Provide the [X, Y] coordinate of the cell's center where the given text is located.  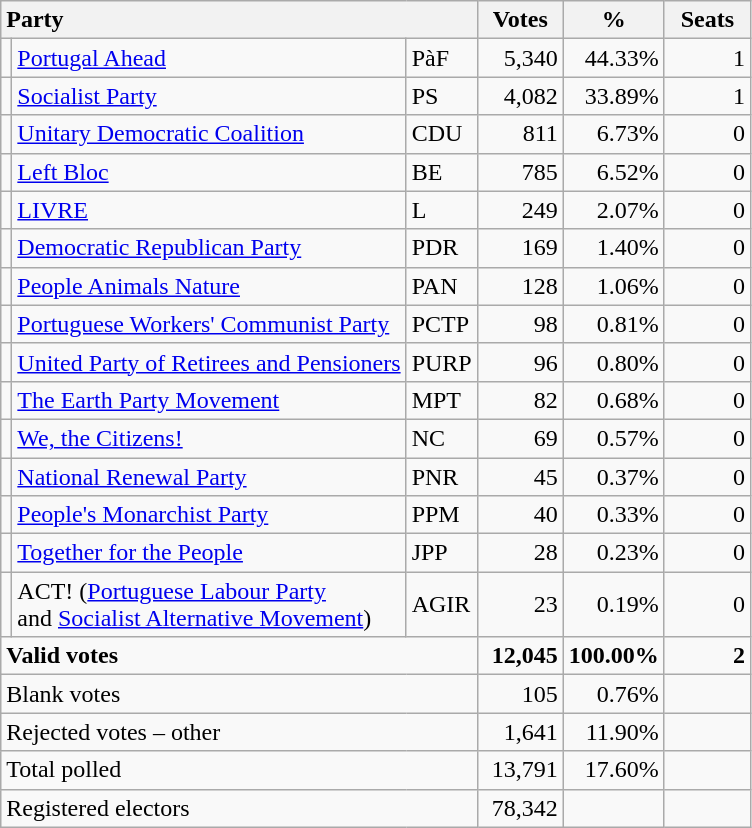
Votes [520, 20]
PDR [442, 248]
Socialist Party [209, 96]
Portugal Ahead [209, 58]
169 [520, 248]
249 [520, 210]
People Animals Nature [209, 286]
45 [520, 477]
13,791 [520, 770]
Registered electors [239, 808]
1.40% [614, 248]
23 [520, 604]
12,045 [520, 656]
Democratic Republican Party [209, 248]
1.06% [614, 286]
L [442, 210]
2 [707, 656]
0.37% [614, 477]
People's Monarchist Party [209, 515]
JPP [442, 553]
0.33% [614, 515]
PURP [442, 362]
5,340 [520, 58]
811 [520, 134]
Total polled [239, 770]
69 [520, 438]
Together for the People [209, 553]
AGIR [442, 604]
6.73% [614, 134]
Unitary Democratic Coalition [209, 134]
PS [442, 96]
% [614, 20]
96 [520, 362]
4,082 [520, 96]
98 [520, 324]
Seats [707, 20]
6.52% [614, 172]
0.19% [614, 604]
The Earth Party Movement [209, 400]
82 [520, 400]
785 [520, 172]
78,342 [520, 808]
11.90% [614, 732]
1,641 [520, 732]
0.68% [614, 400]
BE [442, 172]
MPT [442, 400]
LIVRE [209, 210]
NC [442, 438]
17.60% [614, 770]
United Party of Retirees and Pensioners [209, 362]
0.81% [614, 324]
0.80% [614, 362]
Portuguese Workers' Communist Party [209, 324]
Valid votes [239, 656]
0.76% [614, 694]
PAN [442, 286]
Left Bloc [209, 172]
PàF [442, 58]
2.07% [614, 210]
ACT! (Portuguese Labour Partyand Socialist Alternative Movement) [209, 604]
We, the Citizens! [209, 438]
Party [239, 20]
PCTP [442, 324]
PNR [442, 477]
National Renewal Party [209, 477]
CDU [442, 134]
28 [520, 553]
128 [520, 286]
33.89% [614, 96]
100.00% [614, 656]
40 [520, 515]
Blank votes [239, 694]
0.57% [614, 438]
Rejected votes – other [239, 732]
PPM [442, 515]
0.23% [614, 553]
44.33% [614, 58]
105 [520, 694]
